From the cell containing the given text, extract its center point as [X, Y] coordinate. 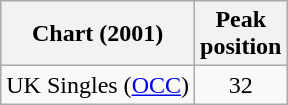
32 [241, 85]
Peakposition [241, 34]
UK Singles (OCC) [98, 85]
Chart (2001) [98, 34]
